Scan for the cell matching the given text and deliver its [x, y] coordinate at center. 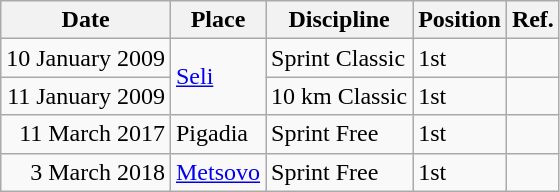
Seli [218, 77]
Discipline [340, 20]
Position [460, 20]
Pigadia [218, 134]
Ref. [532, 20]
10 km Classic [340, 96]
Place [218, 20]
11 January 2009 [86, 96]
3 March 2018 [86, 172]
10 January 2009 [86, 58]
Sprint Classic [340, 58]
Date [86, 20]
Metsovo [218, 172]
11 March 2017 [86, 134]
